Provide the [X, Y] coordinate of the cell's center where the given text is located.  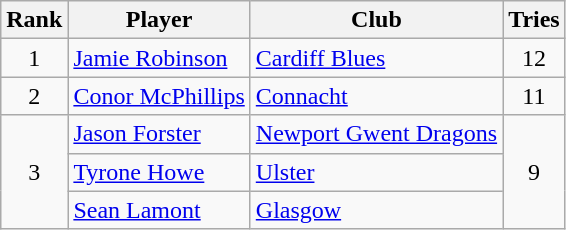
1 [34, 58]
12 [534, 58]
Conor McPhillips [159, 96]
9 [534, 172]
11 [534, 96]
Cardiff Blues [376, 58]
Rank [34, 20]
Club [376, 20]
Newport Gwent Dragons [376, 134]
3 [34, 172]
Player [159, 20]
Jamie Robinson [159, 58]
Jason Forster [159, 134]
Connacht [376, 96]
Tries [534, 20]
Sean Lamont [159, 210]
Ulster [376, 172]
Glasgow [376, 210]
Tyrone Howe [159, 172]
2 [34, 96]
